Determine the (X, Y) coordinate at the center of the cell enclosing the given text.  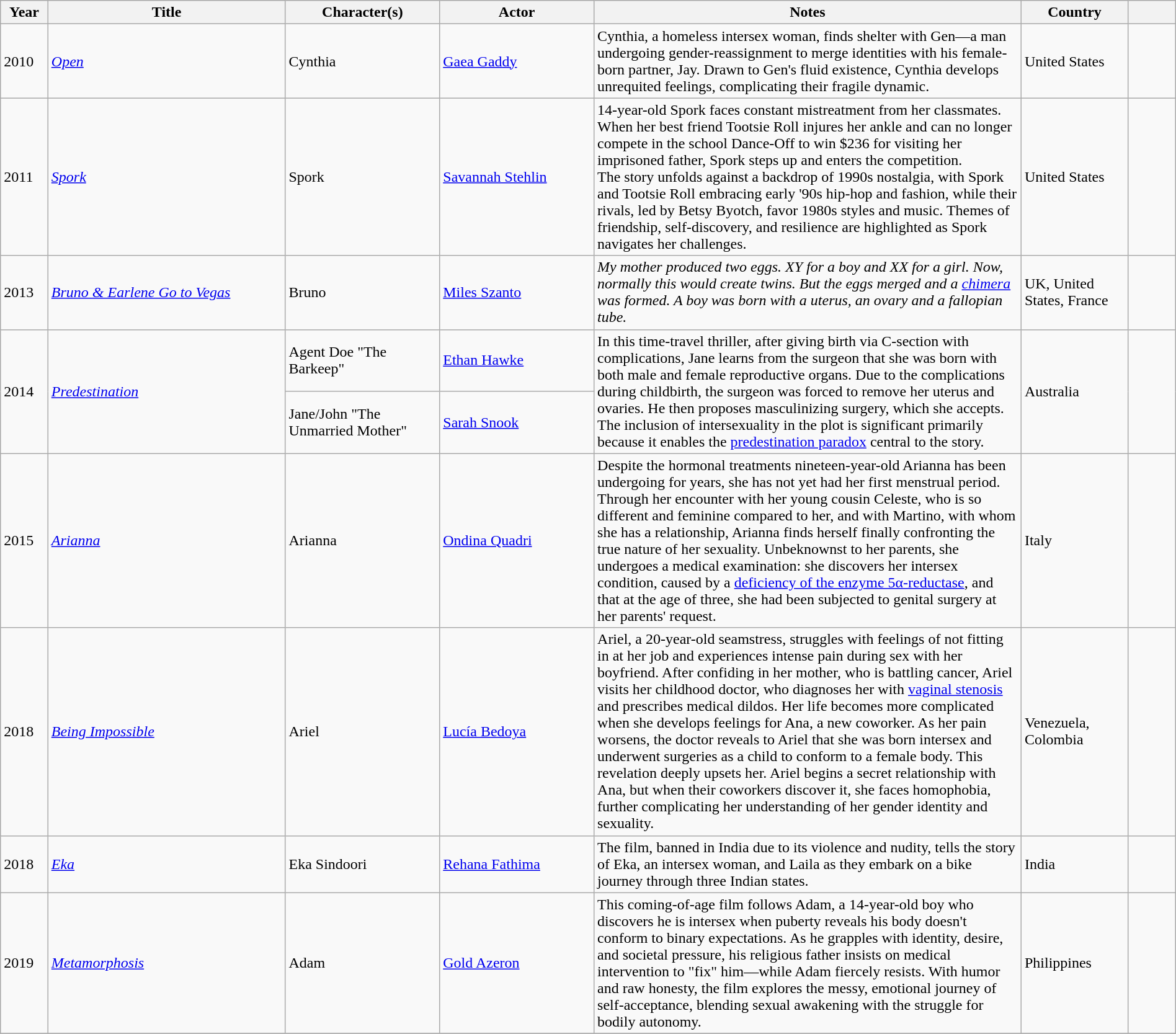
2013 (25, 293)
2015 (25, 541)
Eka (166, 864)
Ethan Hawke (517, 360)
Metamorphosis (166, 963)
Eka Sindoori (362, 864)
UK, United States, France (1074, 293)
Savannah Stehlin (517, 177)
Being Impossible (166, 732)
Gaea Gaddy (517, 61)
Jane/John "The Unmarried Mother" (362, 422)
Venezuela, Colombia (1074, 732)
Ariel (362, 732)
Australia (1074, 391)
Adam (362, 963)
Actor (517, 12)
Agent Doe "The Barkeep" (362, 360)
Philippines (1074, 963)
Predestination (166, 391)
2011 (25, 177)
Year (25, 12)
Bruno & Earlene Go to Vegas (166, 293)
Sarah Snook (517, 422)
Country (1074, 12)
Gold Azeron (517, 963)
Italy (1074, 541)
Title (166, 12)
Ondina Quadri (517, 541)
Character(s) (362, 12)
2019 (25, 963)
Miles Szanto (517, 293)
Rehana Fathima (517, 864)
Bruno (362, 293)
Open (166, 61)
Lucía Bedoya (517, 732)
India (1074, 864)
2010 (25, 61)
Cynthia (362, 61)
Notes (808, 12)
2014 (25, 391)
